From the cell containing the given text, extract its center point as (x, y) coordinate. 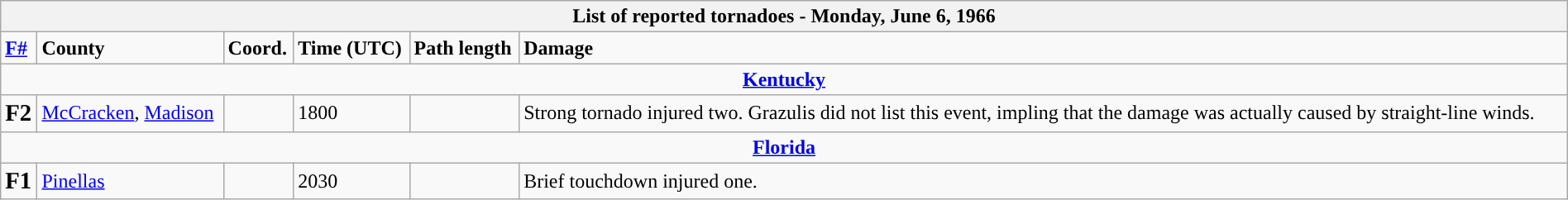
Time (UTC) (351, 48)
1800 (351, 113)
County (131, 48)
Brief touchdown injured one. (1044, 181)
McCracken, Madison (131, 113)
Path length (465, 48)
F1 (19, 181)
2030 (351, 181)
Florida (784, 147)
F2 (19, 113)
F# (19, 48)
Damage (1044, 48)
Pinellas (131, 181)
List of reported tornadoes - Monday, June 6, 1966 (784, 17)
Kentucky (784, 79)
Strong tornado injured two. Grazulis did not list this event, impling that the damage was actually caused by straight-line winds. (1044, 113)
Coord. (258, 48)
